Locate the cell with the specified text and output its (X, Y) center coordinate. 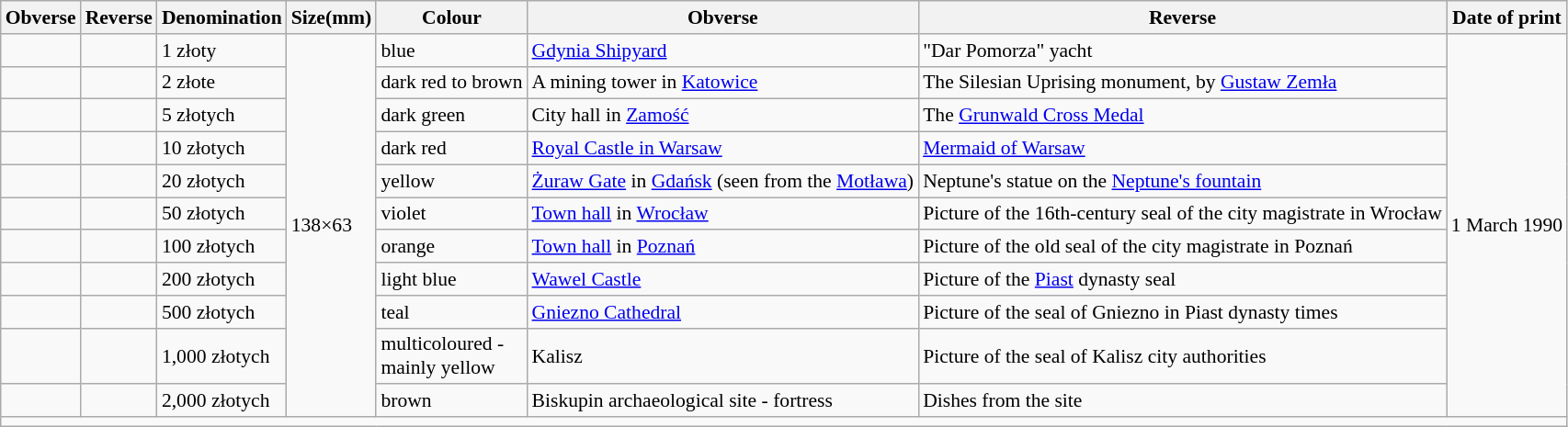
138×63 (332, 226)
Size(mm) (332, 17)
Colour (451, 17)
2 złote (222, 83)
1,000 złotych (222, 356)
blue (451, 51)
The Silesian Uprising monument, by Gustaw Zemła (1182, 83)
Denomination (222, 17)
The Grunwald Cross Medal (1182, 116)
Gniezno Cathedral (723, 312)
Town hall in Wrocław (723, 214)
Żuraw Gate in Gdańsk (seen from the Motława) (723, 181)
teal (451, 312)
Mermaid of Warsaw (1182, 149)
A mining tower in Katowice (723, 83)
Date of print (1507, 17)
dark green (451, 116)
2,000 złotych (222, 401)
dark red to brown (451, 83)
10 złotych (222, 149)
violet (451, 214)
1 złoty (222, 51)
Gdynia Shipyard (723, 51)
brown (451, 401)
Dishes from the site (1182, 401)
Picture of the 16th-century seal of the city magistrate in Wrocław (1182, 214)
yellow (451, 181)
Biskupin archaeological site - fortress (723, 401)
light blue (451, 279)
Picture of the old seal of the city magistrate in Poznań (1182, 247)
5 złotych (222, 116)
orange (451, 247)
Kalisz (723, 356)
50 złotych (222, 214)
Picture of the seal of Gniezno in Piast dynasty times (1182, 312)
100 złotych (222, 247)
Neptune's statue on the Neptune's fountain (1182, 181)
dark red (451, 149)
200 złotych (222, 279)
City hall in Zamość (723, 116)
Royal Castle in Warsaw (723, 149)
Picture of the seal of Kalisz city authorities (1182, 356)
Picture of the Piast dynasty seal (1182, 279)
"Dar Pomorza" yacht (1182, 51)
Town hall in Poznań (723, 247)
Wawel Castle (723, 279)
1 March 1990 (1507, 226)
500 złotych (222, 312)
20 złotych (222, 181)
multicoloured -mainly yellow (451, 356)
